From the cell containing the given text, extract its center point as [x, y] coordinate. 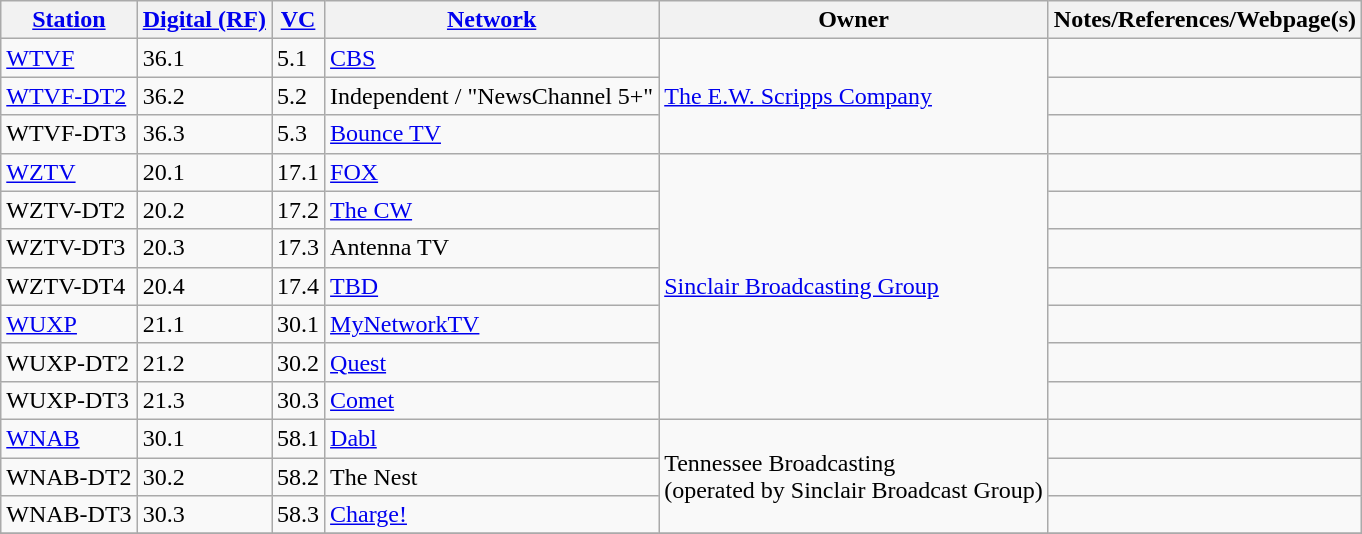
17.2 [298, 210]
WTVF [69, 58]
WZTV-DT4 [69, 286]
CBS [492, 58]
The Nest [492, 477]
20.3 [204, 248]
5.1 [298, 58]
36.3 [204, 134]
WUXP [69, 324]
WZTV-DT2 [69, 210]
Independent / "NewsChannel 5+" [492, 96]
Charge! [492, 515]
WUXP-DT3 [69, 400]
Bounce TV [492, 134]
WNAB-DT2 [69, 477]
Antenna TV [492, 248]
21.3 [204, 400]
Digital (RF) [204, 20]
TBD [492, 286]
Quest [492, 362]
Network [492, 20]
WZTV [69, 172]
FOX [492, 172]
20.2 [204, 210]
20.4 [204, 286]
Dabl [492, 438]
Tennessee Broadcasting (operated by Sinclair Broadcast Group) [854, 476]
The CW [492, 210]
17.4 [298, 286]
21.1 [204, 324]
WNAB-DT3 [69, 515]
21.2 [204, 362]
Station [69, 20]
20.1 [204, 172]
5.2 [298, 96]
Owner [854, 20]
WZTV-DT3 [69, 248]
WNAB [69, 438]
WUXP-DT2 [69, 362]
WTVF-DT3 [69, 134]
36.2 [204, 96]
MyNetworkTV [492, 324]
Comet [492, 400]
VC [298, 20]
58.3 [298, 515]
Sinclair Broadcasting Group [854, 286]
17.3 [298, 248]
58.1 [298, 438]
36.1 [204, 58]
The E.W. Scripps Company [854, 96]
58.2 [298, 477]
5.3 [298, 134]
17.1 [298, 172]
Notes/References/Webpage(s) [1204, 20]
WTVF-DT2 [69, 96]
